Detect which cell encompasses the target text, then output its (x, y) center coordinate. 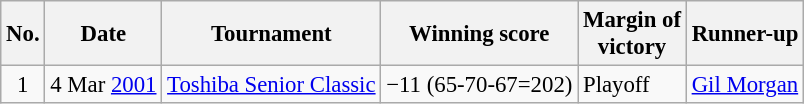
Winning score (480, 34)
No. (23, 34)
1 (23, 85)
Playoff (632, 85)
Runner-up (744, 34)
Date (104, 34)
−11 (65-70-67=202) (480, 85)
Tournament (272, 34)
Margin ofvictory (632, 34)
Toshiba Senior Classic (272, 85)
4 Mar 2001 (104, 85)
Gil Morgan (744, 85)
